Identify which cell holds the provided text, then report its (x, y) central coordinate. 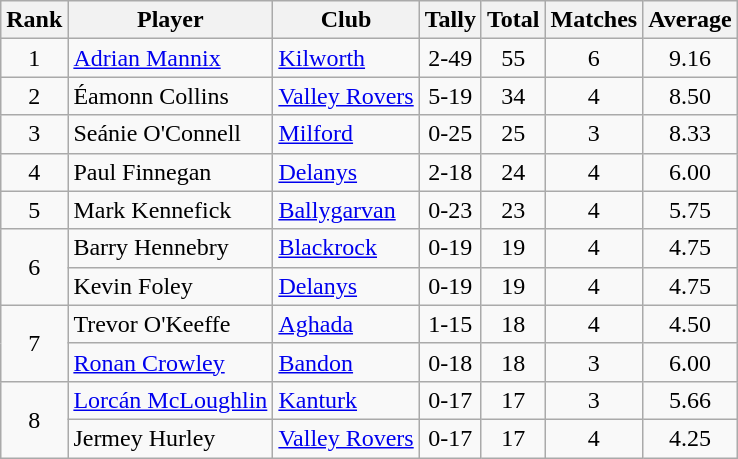
Club (346, 20)
Kevin Foley (170, 286)
5.66 (690, 400)
24 (513, 172)
Lorcán McLoughlin (170, 400)
Milford (346, 134)
2-18 (450, 172)
Rank (34, 20)
Aghada (346, 324)
Kilworth (346, 58)
34 (513, 96)
Adrian Mannix (170, 58)
4.50 (690, 324)
Paul Finnegan (170, 172)
0-25 (450, 134)
Ballygarvan (346, 210)
Kanturk (346, 400)
Average (690, 20)
Seánie O'Connell (170, 134)
0-23 (450, 210)
8.50 (690, 96)
Éamonn Collins (170, 96)
Player (170, 20)
Tally (450, 20)
4.25 (690, 438)
23 (513, 210)
8.33 (690, 134)
1-15 (450, 324)
7 (34, 343)
Ronan Crowley (170, 362)
5 (34, 210)
Total (513, 20)
Matches (594, 20)
5-19 (450, 96)
Barry Hennebry (170, 248)
25 (513, 134)
1 (34, 58)
Jermey Hurley (170, 438)
5.75 (690, 210)
Mark Kennefick (170, 210)
55 (513, 58)
2-49 (450, 58)
Bandon (346, 362)
Blackrock (346, 248)
0-18 (450, 362)
9.16 (690, 58)
8 (34, 419)
2 (34, 96)
Trevor O'Keeffe (170, 324)
